From the cell containing the given text, extract its center point as (x, y) coordinate. 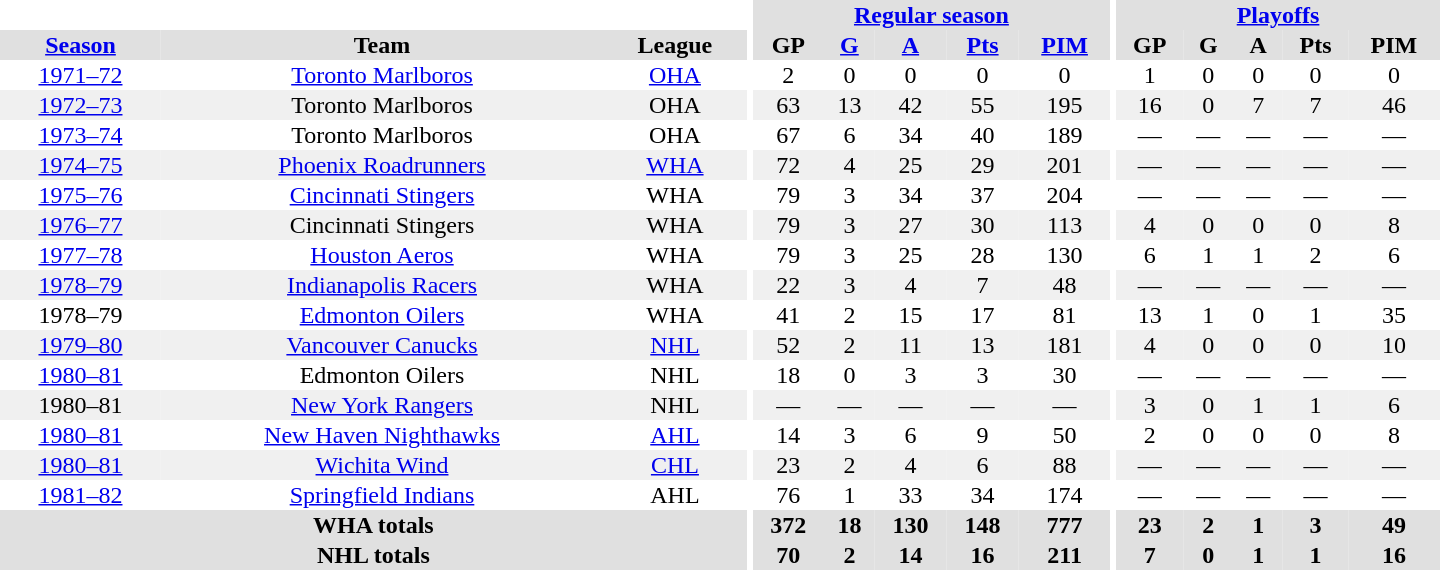
50 (1065, 435)
46 (1394, 105)
201 (1065, 165)
League (675, 45)
NHL totals (374, 555)
204 (1065, 195)
Houston Aeros (382, 255)
70 (788, 555)
113 (1065, 225)
Playoffs (1278, 15)
211 (1065, 555)
1981–82 (80, 495)
9 (983, 435)
195 (1065, 105)
WHA totals (374, 525)
67 (788, 135)
372 (788, 525)
15 (910, 315)
1977–78 (80, 255)
Regular season (931, 15)
Team (382, 45)
11 (910, 345)
Phoenix Roadrunners (382, 165)
81 (1065, 315)
55 (983, 105)
88 (1065, 465)
29 (983, 165)
Indianapolis Racers (382, 285)
76 (788, 495)
1979–80 (80, 345)
148 (983, 525)
33 (910, 495)
Season (80, 45)
174 (1065, 495)
1973–74 (80, 135)
New Haven Nighthawks (382, 435)
New York Rangers (382, 405)
22 (788, 285)
35 (1394, 315)
63 (788, 105)
Springfield Indians (382, 495)
52 (788, 345)
27 (910, 225)
49 (1394, 525)
40 (983, 135)
37 (983, 195)
1975–76 (80, 195)
72 (788, 165)
1971–72 (80, 75)
189 (1065, 135)
Wichita Wind (382, 465)
28 (983, 255)
17 (983, 315)
42 (910, 105)
1972–73 (80, 105)
181 (1065, 345)
1976–77 (80, 225)
1974–75 (80, 165)
Vancouver Canucks (382, 345)
41 (788, 315)
48 (1065, 285)
777 (1065, 525)
CHL (675, 465)
10 (1394, 345)
